Determine the (x, y) coordinate at the center of the cell enclosing the given text.  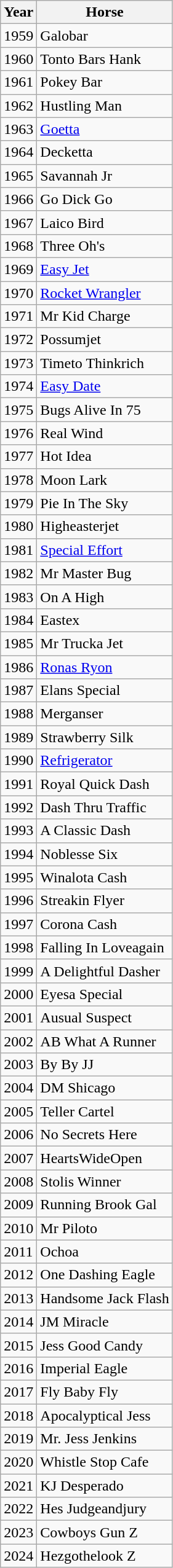
JM Miracle (105, 1322)
A Classic Dash (105, 831)
1988 (18, 714)
1962 (18, 106)
1965 (18, 176)
1980 (18, 527)
Higheasterjet (105, 527)
Real Wind (105, 433)
1975 (18, 410)
2014 (18, 1322)
Three Oh's (105, 246)
2020 (18, 1462)
1972 (18, 340)
Go Dick Go (105, 199)
Laico Bird (105, 222)
Mr Piloto (105, 1228)
1961 (18, 82)
1985 (18, 643)
1995 (18, 877)
1964 (18, 152)
Winalota Cash (105, 877)
Hustling Man (105, 106)
Horse (105, 12)
Strawberry Silk (105, 737)
Running Brook Gal (105, 1205)
Apocalyptical Jess (105, 1415)
Ronas Ryon (105, 667)
1977 (18, 457)
DM Shicago (105, 1088)
2024 (18, 1556)
1968 (18, 246)
2022 (18, 1509)
Decketta (105, 152)
Cowboys Gun Z (105, 1532)
2005 (18, 1111)
KJ Desperado (105, 1486)
1969 (18, 269)
Tonto Bars Hank (105, 59)
1992 (18, 807)
AB What A Runner (105, 1041)
1998 (18, 947)
Timeto Thinkrich (105, 363)
2019 (18, 1439)
2009 (18, 1205)
2017 (18, 1392)
Mr Trucka Jet (105, 643)
Hot Idea (105, 457)
1996 (18, 901)
Eyesa Special (105, 994)
On A High (105, 597)
1971 (18, 316)
Mr Master Bug (105, 573)
Eastex (105, 620)
2018 (18, 1415)
1976 (18, 433)
2003 (18, 1065)
Ochoa (105, 1252)
Falling In Loveagain (105, 947)
2016 (18, 1368)
Refrigerator (105, 761)
By By JJ (105, 1065)
2008 (18, 1182)
Special Effort (105, 550)
1973 (18, 363)
Fly Baby Fly (105, 1392)
2007 (18, 1158)
Moon Lark (105, 480)
Savannah Jr (105, 176)
Possumjet (105, 340)
1989 (18, 737)
1979 (18, 503)
Year (18, 12)
Easy Jet (105, 269)
Streakin Flyer (105, 901)
HeartsWideOpen (105, 1158)
1993 (18, 831)
1994 (18, 854)
Hes Judgeandjury (105, 1509)
1987 (18, 691)
2013 (18, 1298)
Goetta (105, 129)
Noblesse Six (105, 854)
1983 (18, 597)
Rocket Wrangler (105, 293)
2023 (18, 1532)
Pokey Bar (105, 82)
2006 (18, 1135)
Bugs Alive In 75 (105, 410)
1990 (18, 761)
2011 (18, 1252)
1982 (18, 573)
Stolis Winner (105, 1182)
Imperial Eagle (105, 1368)
2021 (18, 1486)
Corona Cash (105, 924)
1966 (18, 199)
A Delightful Dasher (105, 971)
2001 (18, 1017)
1997 (18, 924)
Galobar (105, 36)
Ausual Suspect (105, 1017)
Mr Kid Charge (105, 316)
Teller Cartel (105, 1111)
No Secrets Here (105, 1135)
1978 (18, 480)
2010 (18, 1228)
Dash Thru Traffic (105, 807)
1981 (18, 550)
Mr. Jess Jenkins (105, 1439)
One Dashing Eagle (105, 1275)
1960 (18, 59)
1984 (18, 620)
Whistle Stop Cafe (105, 1462)
1999 (18, 971)
Elans Special (105, 691)
Easy Date (105, 386)
2012 (18, 1275)
Jess Good Candy (105, 1345)
2015 (18, 1345)
1967 (18, 222)
Handsome Jack Flash (105, 1298)
Royal Quick Dash (105, 784)
1986 (18, 667)
1959 (18, 36)
2000 (18, 994)
Pie In The Sky (105, 503)
1991 (18, 784)
1963 (18, 129)
Merganser (105, 714)
2002 (18, 1041)
1974 (18, 386)
1970 (18, 293)
2004 (18, 1088)
Hezgothelook Z (105, 1556)
